Scan for the cell matching the given text and deliver its (X, Y) coordinate at center. 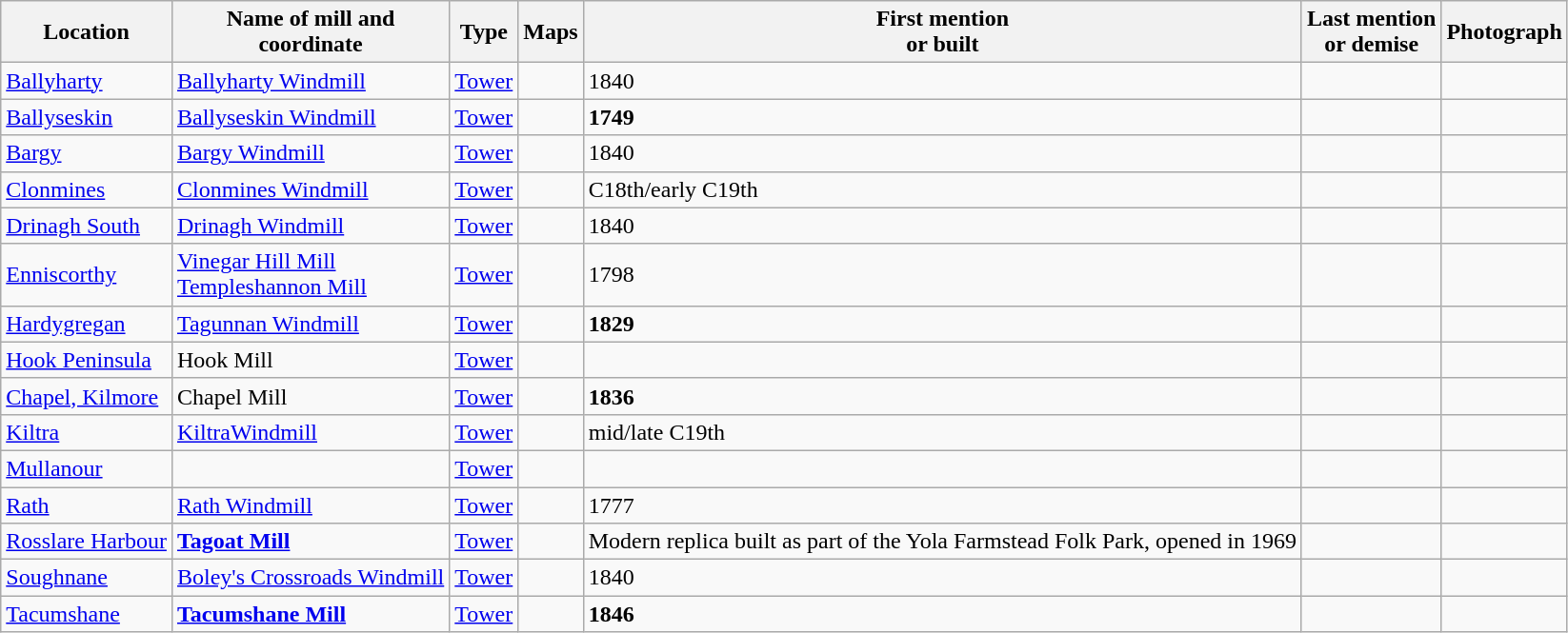
Drinagh Windmill (311, 226)
Modern replica built as part of the Yola Farmstead Folk Park, opened in 1969 (942, 542)
1749 (942, 117)
Clonmines Windmill (311, 189)
Boley's Crossroads Windmill (311, 578)
Last mention or demise (1371, 32)
Ballyharty Windmill (311, 81)
Maps (551, 32)
1846 (942, 614)
Hook Peninsula (87, 360)
Rosslare Harbour (87, 542)
Type (484, 32)
Rath (87, 505)
1777 (942, 505)
1829 (942, 324)
Tagoat Mill (311, 542)
Name of mill andcoordinate (311, 32)
Enniscorthy (87, 274)
Bargy Windmill (311, 153)
Bargy (87, 153)
Photograph (1504, 32)
Drinagh South (87, 226)
Location (87, 32)
1836 (942, 396)
mid/late C19th (942, 432)
First mentionor built (942, 32)
C18th/early C19th (942, 189)
Ballyseskin (87, 117)
Ballyseskin Windmill (311, 117)
Clonmines (87, 189)
Kiltra (87, 432)
Tagunnan Windmill (311, 324)
Hardygregan (87, 324)
1798 (942, 274)
Soughnane (87, 578)
Tacumshane Mill (311, 614)
KiltraWindmill (311, 432)
Chapel, Kilmore (87, 396)
Vinegar Hill MillTempleshannon Mill (311, 274)
Mullanour (87, 468)
Rath Windmill (311, 505)
Chapel Mill (311, 396)
Ballyharty (87, 81)
Hook Mill (311, 360)
Tacumshane (87, 614)
